Extract the (x, y) coordinate from the center of the cell holding the provided text.  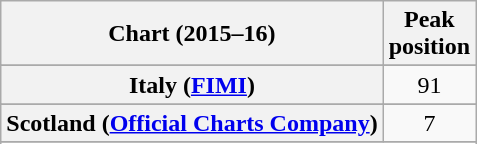
Chart (2015–16) (192, 34)
91 (429, 85)
7 (429, 123)
Italy (FIMI) (192, 85)
Scotland (Official Charts Company) (192, 123)
Peak position (429, 34)
